Return the (X, Y) coordinate for the center point of the cell that contains the specified text.  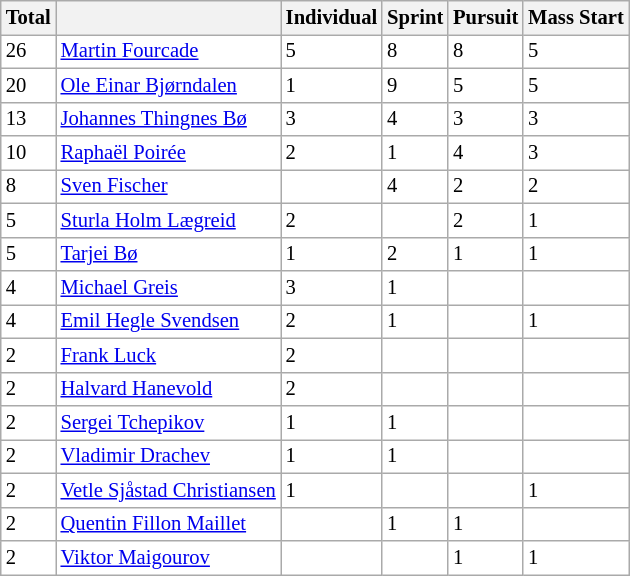
20 (28, 85)
Individual (332, 17)
Mass Start (576, 17)
Viktor Maigourov (168, 557)
10 (28, 153)
Total (28, 17)
Frank Luck (168, 355)
Sven Fischer (168, 186)
13 (28, 119)
Vladimir Drachev (168, 456)
Sturla Holm Lægreid (168, 220)
Raphaël Poirée (168, 153)
Quentin Fillon Maillet (168, 524)
Emil Hegle Svendsen (168, 321)
26 (28, 51)
9 (415, 85)
Ole Einar Bjørndalen (168, 85)
Pursuit (486, 17)
Sprint (415, 17)
Vetle Sjåstad Christiansen (168, 490)
Halvard Hanevold (168, 389)
Johannes Thingnes Bø (168, 119)
Tarjei Bø (168, 254)
Michael Greis (168, 287)
Martin Fourcade (168, 51)
Sergei Tchepikov (168, 423)
